For the text-containing cell, return its midpoint in (X, Y) coordinate format. 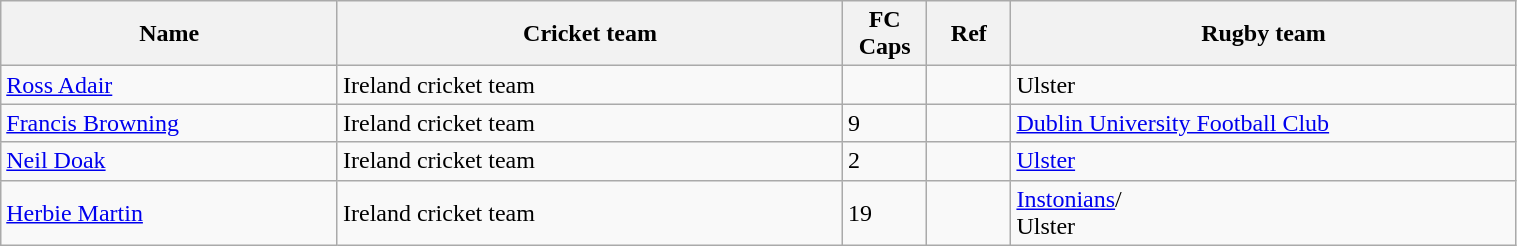
Neil Doak (170, 161)
2 (885, 161)
Instonians/ Ulster (1264, 212)
9 (885, 123)
Rugby team (1264, 34)
Dublin University Football Club (1264, 123)
Herbie Martin (170, 212)
Name (170, 34)
Ross Adair (170, 85)
Cricket team (590, 34)
Francis Browning (170, 123)
FC Caps (885, 34)
19 (885, 212)
Ref (969, 34)
